Return [x, y] of the center of cell containing provided text 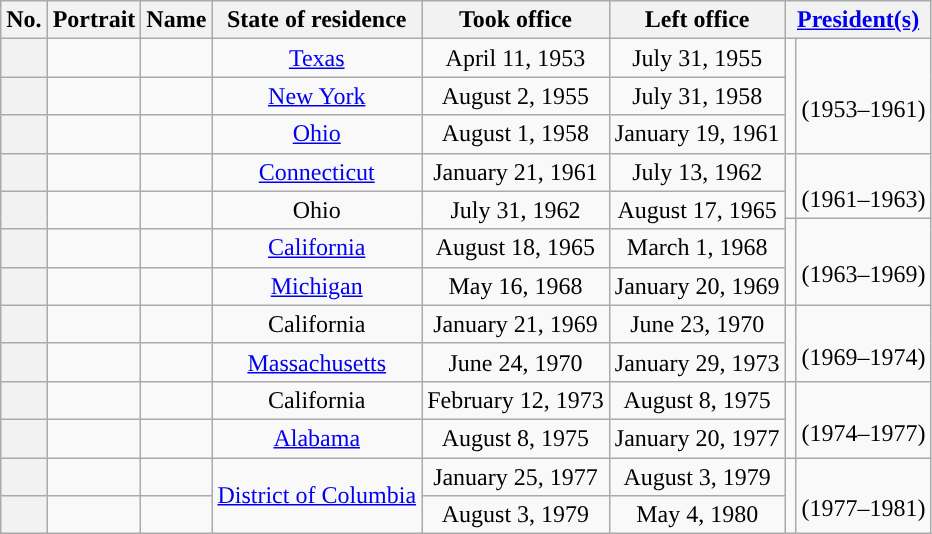
President(s) [858, 20]
June 23, 1970 [697, 324]
Connecticut [317, 172]
Name [176, 20]
Took office [516, 20]
February 12, 1973 [516, 400]
January 20, 1977 [697, 438]
July 31, 1962 [516, 210]
Massachusetts [317, 362]
August 1, 1958 [516, 134]
(1953–1961) [864, 96]
May 16, 1968 [516, 286]
Michigan [317, 286]
August 2, 1955 [516, 96]
(1961–1963) [864, 186]
May 4, 1980 [697, 515]
April 11, 1953 [516, 58]
No. [24, 20]
Left office [697, 20]
New York [317, 96]
January 20, 1969 [697, 286]
March 1, 1968 [697, 248]
August 18, 1965 [516, 248]
(1963–1969) [864, 262]
January 25, 1977 [516, 477]
July 31, 1955 [697, 58]
August 17, 1965 [697, 210]
Alabama [317, 438]
Portrait [94, 20]
June 24, 1970 [516, 362]
Texas [317, 58]
January 21, 1961 [516, 172]
January 21, 1969 [516, 324]
(1969–1974) [864, 343]
January 19, 1961 [697, 134]
State of residence [317, 20]
District of Columbia [317, 496]
January 29, 1973 [697, 362]
July 13, 1962 [697, 172]
July 31, 1958 [697, 96]
(1974–1977) [864, 419]
(1977–1981) [864, 496]
